Detect which cell encompasses the target text, then output its (x, y) center coordinate. 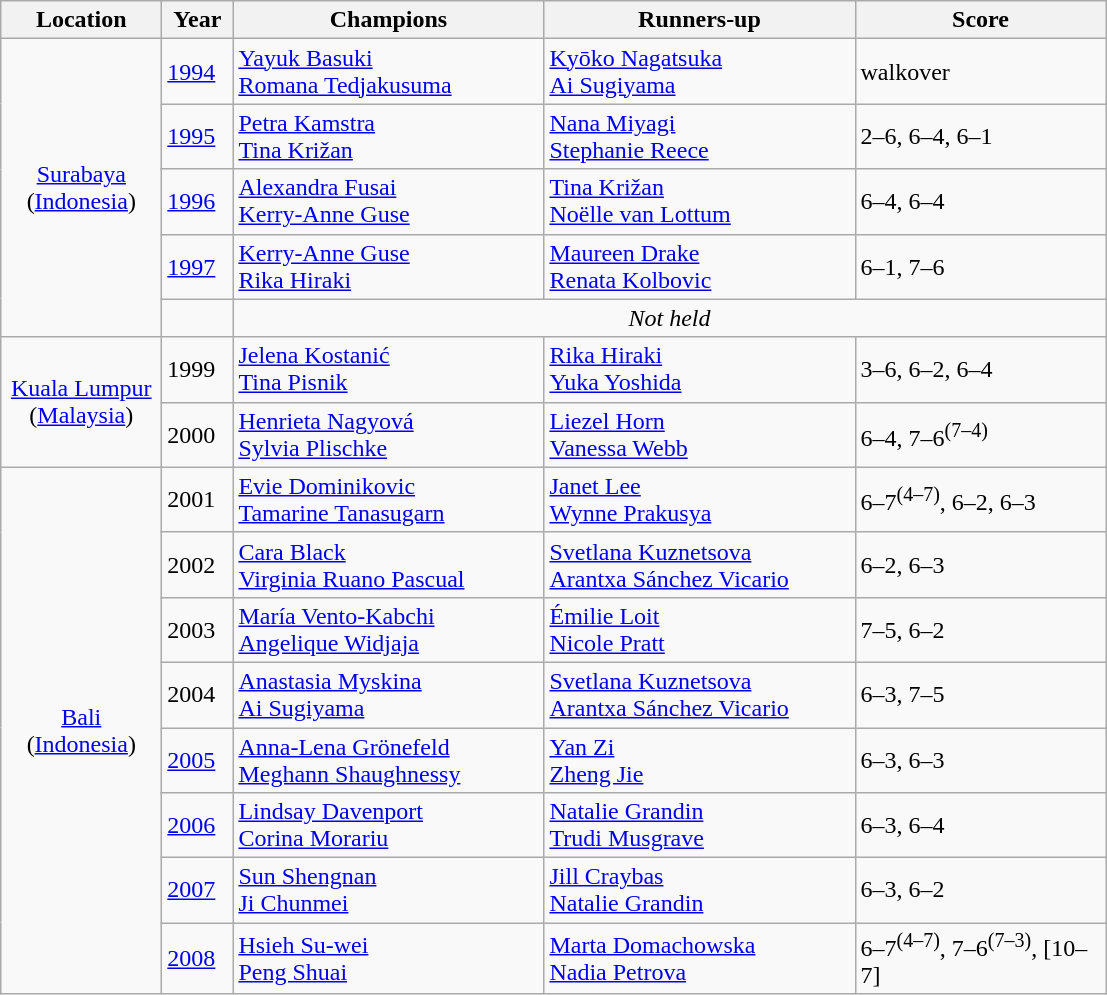
Henrieta Nagyová Sylvia Plischke (388, 434)
Kerry-Anne Guse Rika Hiraki (388, 266)
Petra Kamstra Tina Križan (388, 136)
Cara Black Virginia Ruano Pascual (388, 564)
1996 (198, 202)
Not held (670, 318)
Alexandra Fusai Kerry-Anne Guse (388, 202)
2008 (198, 959)
Yayuk Basuki Romana Tedjakusuma (388, 72)
1995 (198, 136)
Jelena Kostanić Tina Pisnik (388, 370)
6–3, 7–5 (980, 694)
6–7(4–7), 7–6(7–3), [10–7] (980, 959)
Hsieh Su-wei Peng Shuai (388, 959)
Rika Hiraki Yuka Yoshida (700, 370)
3–6, 6–2, 6–4 (980, 370)
Runners-up (700, 20)
6–2, 6–3 (980, 564)
Kyōko Nagatsuka Ai Sugiyama (700, 72)
6–4, 6–4 (980, 202)
2001 (198, 500)
2000 (198, 434)
Marta Domachowska Nadia Petrova (700, 959)
2007 (198, 890)
Anna-Lena Grönefeld Meghann Shaughnessy (388, 760)
Yan Zi Zheng Jie (700, 760)
Natalie Grandin Trudi Musgrave (700, 826)
2006 (198, 826)
walkover (980, 72)
Lindsay Davenport Corina Morariu (388, 826)
Janet Lee Wynne Prakusya (700, 500)
Location (82, 20)
2002 (198, 564)
Émilie Loit Nicole Pratt (700, 630)
Anastasia Myskina Ai Sugiyama (388, 694)
1997 (198, 266)
6–3, 6–3 (980, 760)
Liezel Horn Vanessa Webb (700, 434)
6–1, 7–6 (980, 266)
6–7(4–7), 6–2, 6–3 (980, 500)
Tina Križan Noëlle van Lottum (700, 202)
Maureen Drake Renata Kolbovic (700, 266)
1994 (198, 72)
Surabaya(Indonesia) (82, 188)
Year (198, 20)
Champions (388, 20)
7–5, 6–2 (980, 630)
Kuala Lumpur(Malaysia) (82, 402)
2–6, 6–4, 6–1 (980, 136)
Nana Miyagi Stephanie Reece (700, 136)
2003 (198, 630)
2005 (198, 760)
Score (980, 20)
Jill Craybas Natalie Grandin (700, 890)
6–3, 6–4 (980, 826)
Bali(Indonesia) (82, 730)
Sun Shengnan Ji Chunmei (388, 890)
Evie Dominikovic Tamarine Tanasugarn (388, 500)
6–4, 7–6(7–4) (980, 434)
María Vento-Kabchi Angelique Widjaja (388, 630)
6–3, 6–2 (980, 890)
1999 (198, 370)
2004 (198, 694)
